Return the [X, Y] coordinate for the center point of the cell that contains the specified text.  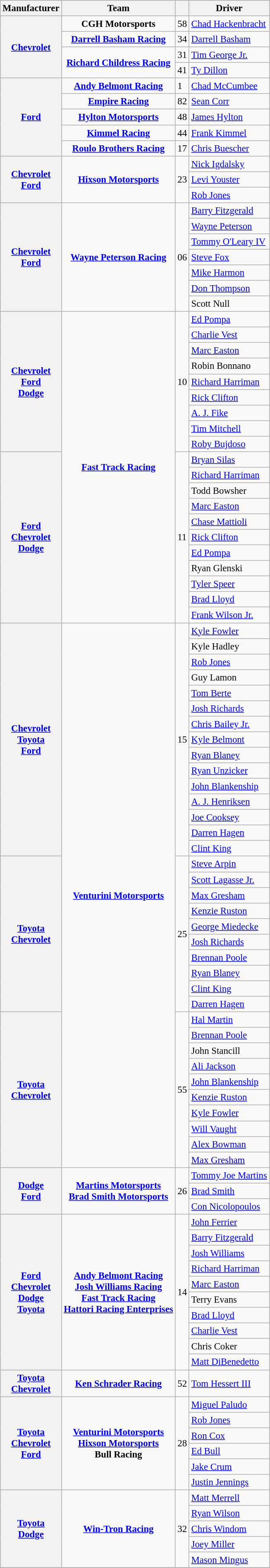
48 [182, 117]
Will Vaught [229, 1129]
Win-Tron Racing [118, 1529]
Ryan Wilson [229, 1513]
Ford Chevrolet Dodge Toyota [31, 1292]
Guy Lamon [229, 677]
Team [118, 8]
Alex Bowman [229, 1144]
Justin Jennings [229, 1482]
Chevrolet Toyota Ford [31, 740]
23 [182, 180]
Empire Racing [118, 101]
Wayne Peterson Racing [118, 257]
Darrell Basham Racing [118, 39]
John Stancill [229, 1051]
Scott Null [229, 304]
Tom Berte [229, 693]
Chad McCumbee [229, 86]
1 [182, 86]
Steve Fox [229, 257]
Kyle Belmont [229, 740]
Mason Mingus [229, 1560]
Chase Mattioli [229, 522]
George Miedecke [229, 926]
28 [182, 1443]
Todd Bowsher [229, 491]
Tom Hessert III [229, 1383]
Ali Jackson [229, 1066]
Chris Buescher [229, 148]
55 [182, 1090]
Chevrolet Ford Dodge [31, 382]
Andy Belmont Racing Josh Williams Racing Fast Track Racing Hattori Racing Enterprises [118, 1292]
Tommy O'Leary IV [229, 242]
Chevrolet [31, 47]
25 [182, 934]
Darrell Basham [229, 39]
Tommy Joe Martins [229, 1175]
Toyota Dodge [31, 1529]
Matt Merrell [229, 1498]
Kimmel Racing [118, 133]
Jake Crum [229, 1467]
Con Nicolopoulos [229, 1207]
Ty Dillon [229, 70]
Frank Wilson Jr. [229, 615]
Bryan Silas [229, 459]
Ken Schrader Racing [118, 1383]
A. J. Henriksen [229, 802]
Kyle Hadley [229, 646]
Roulo Brothers Racing [118, 148]
Manufacturer [31, 8]
Hal Martin [229, 1020]
Chris Windom [229, 1529]
Frank Kimmel [229, 133]
Ford Chevrolet Dodge [31, 537]
Tim Mitchell [229, 428]
Ford [31, 117]
Roby Bujdoso [229, 444]
06 [182, 257]
Josh Williams [229, 1253]
Miguel Paludo [229, 1404]
Richard Childress Racing [118, 63]
Don Thompson [229, 289]
Fast Track Racing [118, 467]
11 [182, 537]
Joey Miller [229, 1544]
17 [182, 148]
Mike Harmon [229, 273]
Brad Smith [229, 1191]
15 [182, 740]
Tim George Jr. [229, 55]
10 [182, 382]
34 [182, 39]
John Ferrier [229, 1222]
32 [182, 1529]
Dodge Ford [31, 1190]
Nick Igdalsky [229, 164]
James Hylton [229, 117]
41 [182, 70]
52 [182, 1383]
Andy Belmont Racing [118, 86]
Martins Motorsports Brad Smith Motorsports [118, 1190]
Chris Coker [229, 1347]
Wayne Peterson [229, 226]
Sean Corr [229, 101]
26 [182, 1190]
Ed Bull [229, 1451]
Ron Cox [229, 1436]
Driver [229, 8]
44 [182, 133]
Tyler Speer [229, 584]
Venturini Motorsports [118, 895]
Venturini Motorsports Hixson Motorsports Bull Racing [118, 1443]
Hixson Motorsports [118, 180]
31 [182, 55]
Chad Hackenbracht [229, 24]
Scott Lagasse Jr. [229, 880]
Ryan Glenski [229, 568]
Toyota Chevrolet Ford [31, 1443]
Chris Bailey Jr. [229, 724]
Matt DiBenedetto [229, 1362]
14 [182, 1292]
Hylton Motorsports [118, 117]
Steve Arpin [229, 864]
Levi Youster [229, 179]
CGH Motorsports [118, 24]
58 [182, 24]
Terry Evans [229, 1300]
Joe Cooksey [229, 818]
Robin Bonnano [229, 366]
82 [182, 101]
Ryan Unzicker [229, 771]
A. J. Fike [229, 413]
